Scan for the cell matching the given text and deliver its (x, y) coordinate at center. 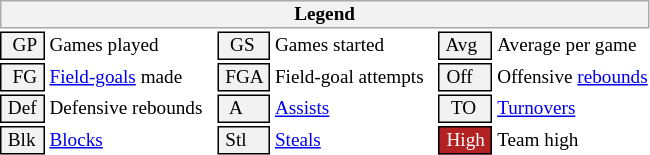
Field-goal attempts (354, 77)
Turnovers (573, 108)
FGA (244, 77)
Defensive rebounds (131, 108)
Legend (324, 14)
High (466, 140)
GS (244, 46)
FG (22, 77)
Def (22, 108)
Steals (354, 140)
Games started (354, 46)
GP (22, 46)
Offensive rebounds (573, 77)
Games played (131, 46)
Stl (244, 140)
Team high (573, 140)
Average per game (573, 46)
Field-goals made (131, 77)
Avg (466, 46)
Off (466, 77)
Blocks (131, 140)
Assists (354, 108)
TO (466, 108)
A (244, 108)
Blk (22, 140)
